For the text-containing cell, return its midpoint in [X, Y] coordinate format. 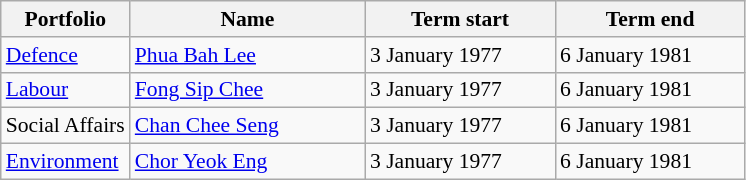
Defence [66, 55]
Term end [650, 19]
Chan Chee Seng [248, 126]
Name [248, 19]
Phua Bah Lee [248, 55]
Term start [460, 19]
Labour [66, 90]
Portfolio [66, 19]
Fong Sip Chee [248, 90]
Social Affairs [66, 126]
Chor Yeok Eng [248, 162]
Environment [66, 162]
